Return [x, y] of the center of cell containing provided text 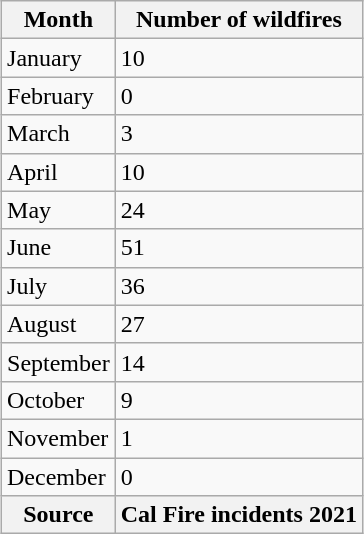
Month [59, 20]
August [59, 324]
36 [238, 286]
January [59, 58]
April [59, 172]
3 [238, 134]
June [59, 248]
February [59, 96]
Cal Fire incidents 2021 [238, 515]
Number of wildfires [238, 20]
March [59, 134]
Source [59, 515]
51 [238, 248]
May [59, 210]
14 [238, 362]
December [59, 477]
27 [238, 324]
October [59, 400]
September [59, 362]
9 [238, 400]
July [59, 286]
November [59, 438]
24 [238, 210]
1 [238, 438]
